Search for the cell housing the specified text and yield its [x, y] center coordinate. 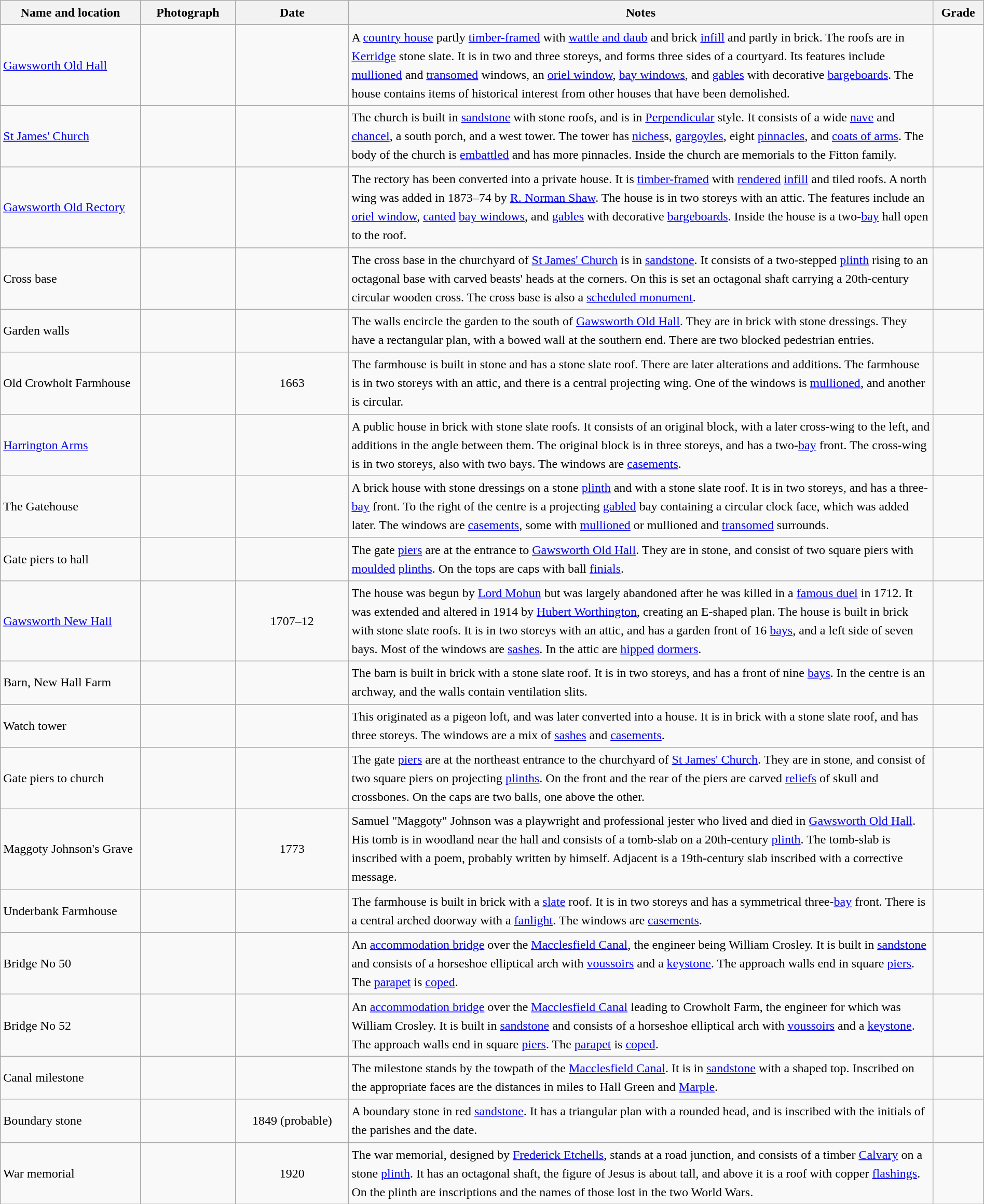
Photograph [188, 12]
Gawsworth Old Rectory [71, 207]
Underbank Farmhouse [71, 911]
1773 [292, 850]
Garden walls [71, 331]
Harrington Arms [71, 445]
Gawsworth New Hall [71, 620]
Gate piers to church [71, 778]
Watch tower [71, 726]
Old Crowholt Farmhouse [71, 383]
1663 [292, 383]
War memorial [71, 1173]
A boundary stone in red sandstone. It has a triangular plan with a rounded head, and is inscribed with the initials of the parishes and the date. [640, 1120]
Notes [640, 12]
Canal milestone [71, 1078]
Barn, New Hall Farm [71, 683]
1707–12 [292, 620]
Bridge No 50 [71, 964]
Boundary stone [71, 1120]
Gawsworth Old Hall [71, 65]
Date [292, 12]
1849 (probable) [292, 1120]
Grade [958, 12]
Name and location [71, 12]
Maggoty Johnson's Grave [71, 850]
St James' Church [71, 136]
The Gatehouse [71, 506]
Gate piers to hall [71, 559]
Cross base [71, 278]
Bridge No 52 [71, 1025]
1920 [292, 1173]
